Detect which cell encompasses the target text, then output its [X, Y] center coordinate. 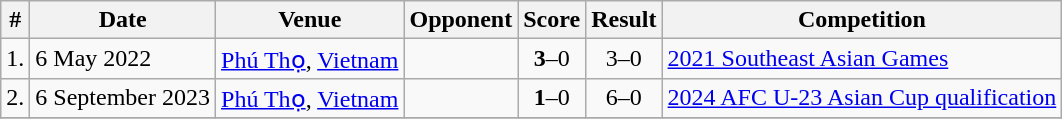
Date [123, 20]
Competition [862, 20]
6 May 2022 [123, 59]
2021 Southeast Asian Games [862, 59]
2024 AFC U-23 Asian Cup qualification [862, 98]
Venue [310, 20]
2. [16, 98]
Score [552, 20]
1. [16, 59]
6–0 [624, 98]
1–0 [552, 98]
6 September 2023 [123, 98]
Result [624, 20]
Opponent [461, 20]
# [16, 20]
